Pinpoint the cell where the given text exists, returning its (x, y) midpoint coordinate. 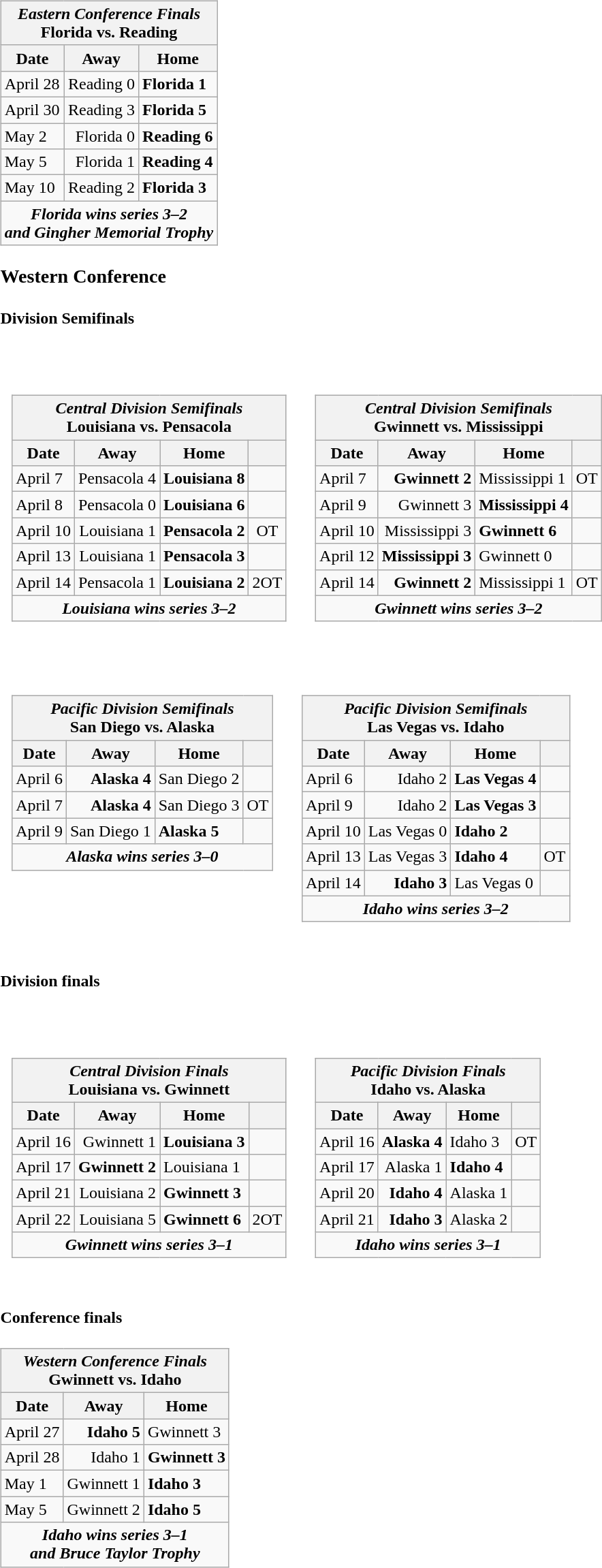
Idaho wins series 3–1 (428, 1245)
Pacific Division Finals Idaho vs. Alaska (428, 1080)
Idaho 1 (104, 1458)
San Diego 1 (110, 831)
May 10 (32, 188)
Reading 6 (178, 136)
Eastern Conference Finals Florida vs. Reading (109, 23)
Reading 3 (101, 110)
Central Division Semifinals Louisiana vs. Pensacola (149, 418)
April 20 (347, 1193)
Pensacola 4 (117, 479)
San Diego 2 (199, 779)
Central Division Finals Louisiana vs. Gwinnett (149, 1080)
Pacific Division Semifinals Las Vegas vs. Idaho (436, 718)
April 27 (32, 1432)
Gwinnett wins series 3–2 (459, 608)
Reading 4 (178, 162)
Louisiana wins series 3–2 (149, 608)
Alaska wins series 3–0 (142, 857)
Pensacola 3 (204, 556)
San Diego 3 (199, 805)
Reading 0 (101, 84)
Reading 2 (101, 188)
Idaho wins series 3–1 and Bruce Taylor Trophy (114, 1545)
Louisiana 5 (117, 1219)
April 12 (347, 556)
Gwinnett wins series 3–1 (149, 1245)
Florida wins series 3–2and Gingher Memorial Trophy (109, 223)
Louisiana 6 (204, 505)
Florida 0 (101, 136)
Florida 5 (178, 110)
April 30 (32, 110)
Pacific Division Semifinals San Diego vs. Alaska (142, 718)
Pensacola 0 (117, 505)
Central Division Semifinals Gwinnett vs. Mississippi (459, 418)
Pensacola 1 (117, 582)
Las Vegas 4 (496, 779)
Mississippi 4 (524, 505)
Alaska 5 (199, 831)
Louisiana 3 (204, 1142)
May 2 (32, 136)
Alaska 2 (479, 1219)
May 1 (32, 1484)
Pensacola 2 (204, 531)
April 8 (44, 505)
Idaho wins series 3–2 (436, 909)
Florida 3 (178, 188)
April 22 (44, 1219)
Gwinnett 0 (524, 556)
Louisiana 8 (204, 479)
Western Conference Finals Gwinnett vs. Idaho (114, 1370)
